Find where the given text appears and provide that cell's center as [X, Y] coordinate. 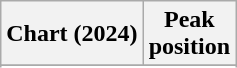
Chart (2024) [72, 34]
Peakposition [189, 34]
